Find where the given text appears and provide that cell's center as (X, Y) coordinate. 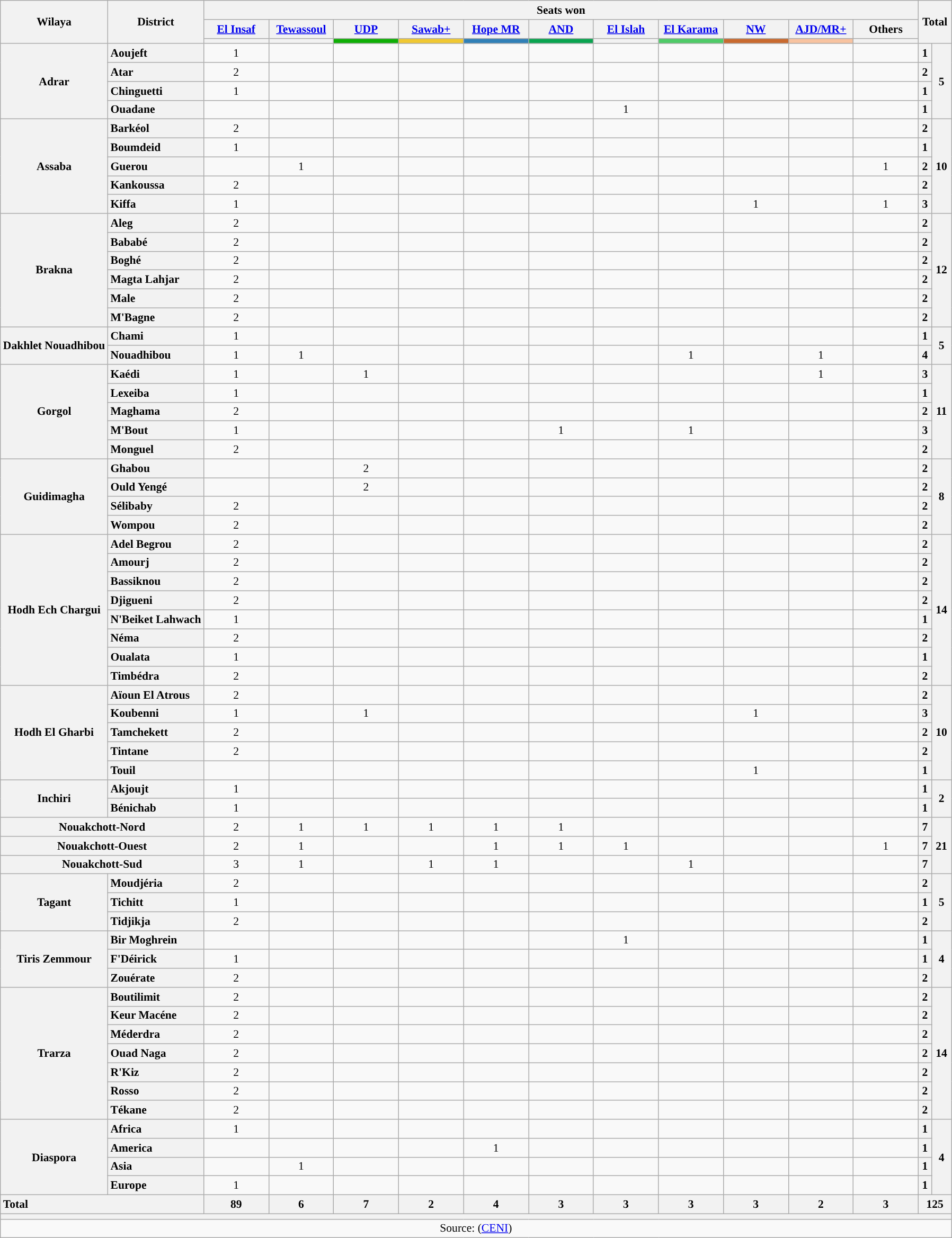
Nouakchott-Ouest (102, 846)
Ouad Naga (156, 1054)
Tichitt (156, 903)
Guerou (156, 166)
Aoujeft (156, 54)
Magta Lahjar (156, 280)
Oualata (156, 657)
Trarza (54, 1053)
Male (156, 299)
Zouérate (156, 978)
Wilaya (54, 22)
Inchiri (54, 799)
Tidjikja (156, 921)
Gorgol (54, 412)
Adel Begrou (156, 544)
Bassiknou (156, 582)
Aleg (156, 223)
Europe (156, 1186)
11 (941, 412)
Néma (156, 638)
Tamchekett (156, 733)
Timbédra (156, 676)
Sélibaby (156, 506)
Tiris Zemmour (54, 959)
Hodh Ech Chargui (54, 610)
Touil (156, 770)
Bir Moghrein (156, 940)
Asia (156, 1166)
Nouakchott-Nord (102, 827)
Brakna (54, 270)
District (156, 22)
Tewassoul (301, 29)
Seats won (560, 10)
Source: (CENI) (476, 1228)
Africa (156, 1129)
Boumdeid (156, 148)
El Karama (691, 29)
UDP (367, 29)
Adrar (54, 82)
Moudjéria (156, 884)
Tagant (54, 903)
F'Déirick (156, 959)
8 (941, 496)
6 (301, 1205)
Diaspora (54, 1157)
M'Bout (156, 431)
Boutilimit (156, 997)
Guidimagha (54, 496)
Kiffa (156, 204)
Others (886, 29)
Monguel (156, 450)
AJD/MR+ (821, 29)
El Insaf (236, 29)
Rosso (156, 1091)
Tékane (156, 1110)
89 (236, 1205)
125 (935, 1205)
M'Bagne (156, 317)
Wompou (156, 525)
Tintane (156, 752)
Sawab+ (431, 29)
Bababé (156, 242)
Nouakchott-Sud (102, 865)
12 (941, 270)
Kaédi (156, 374)
Ould Yengé (156, 487)
Amourj (156, 563)
Hodh El Gharbi (54, 733)
Maghama (156, 412)
Ouadane (156, 110)
Atar (156, 72)
Kankoussa (156, 185)
NW (755, 29)
Dakhlet Nouadhibou (54, 345)
El Islah (626, 29)
Koubenni (156, 714)
Nouadhibou (156, 355)
Méderdra (156, 1035)
Hope MR (496, 29)
Akjoujt (156, 789)
Djigueni (156, 601)
R'Kiz (156, 1072)
21 (941, 845)
Chinguetti (156, 91)
N'Beiket Lahwach (156, 619)
Boghé (156, 261)
Chami (156, 336)
Barkéol (156, 129)
Assaba (54, 166)
Ghabou (156, 468)
Bénichab (156, 808)
Keur Macéne (156, 1016)
Aïoun El Atrous (156, 695)
Lexeiba (156, 393)
America (156, 1148)
AND (562, 29)
